Scan for the cell matching the given text and deliver its [X, Y] coordinate at center. 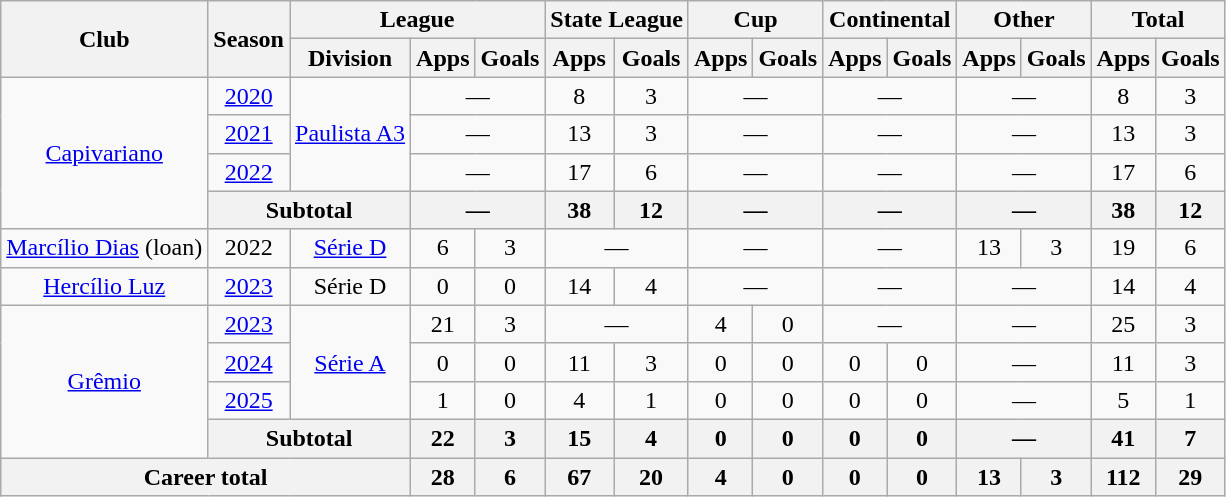
5 [1123, 400]
Continental [890, 20]
21 [443, 324]
2020 [249, 96]
67 [580, 477]
41 [1123, 438]
29 [1190, 477]
State League [617, 20]
2021 [249, 134]
15 [580, 438]
Capivariano [104, 153]
28 [443, 477]
Season [249, 39]
112 [1123, 477]
Hercílio Luz [104, 286]
2025 [249, 400]
Total [1158, 20]
Grêmio [104, 381]
19 [1123, 248]
22 [443, 438]
Division [350, 58]
Other [1024, 20]
25 [1123, 324]
7 [1190, 438]
Série A [350, 362]
Club [104, 39]
Paulista A3 [350, 134]
League [418, 20]
Cup [755, 20]
2024 [249, 362]
Career total [206, 477]
Marcílio Dias (loan) [104, 248]
20 [652, 477]
